Extract the [X, Y] coordinate from the center of the cell holding the provided text.  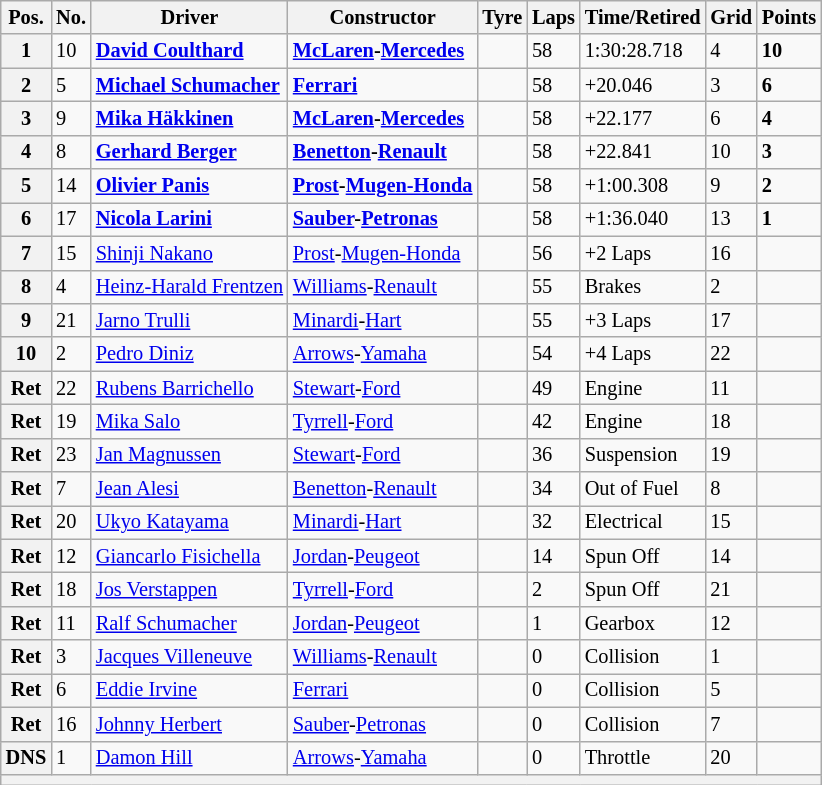
Brakes [643, 287]
Heinz-Harald Frentzen [190, 287]
34 [554, 489]
Mika Häkkinen [190, 118]
Laps [554, 17]
+1:00.308 [643, 186]
Electrical [643, 522]
Jean Alesi [190, 489]
Damon Hill [190, 758]
Ukyo Katayama [190, 522]
Driver [190, 17]
Jacques Villeneuve [190, 657]
Out of Fuel [643, 489]
Tyre [502, 17]
+20.046 [643, 85]
Jan Magnussen [190, 455]
Constructor [382, 17]
+22.841 [643, 152]
49 [554, 388]
36 [554, 455]
42 [554, 421]
DNS [26, 758]
Suspension [643, 455]
23 [71, 455]
Pos. [26, 17]
Rubens Barrichello [190, 388]
Jarno Trulli [190, 320]
+4 Laps [643, 354]
+3 Laps [643, 320]
Gearbox [643, 623]
Eddie Irvine [190, 690]
Time/Retired [643, 17]
Giancarlo Fisichella [190, 556]
Michael Schumacher [190, 85]
Gerhard Berger [190, 152]
Pedro Diniz [190, 354]
Ralf Schumacher [190, 623]
32 [554, 522]
Mika Salo [190, 421]
Nicola Larini [190, 219]
+2 Laps [643, 253]
No. [71, 17]
Jos Verstappen [190, 589]
56 [554, 253]
+22.177 [643, 118]
Olivier Panis [190, 186]
Grid [731, 17]
54 [554, 354]
+1:36.040 [643, 219]
13 [731, 219]
Shinji Nakano [190, 253]
Points [789, 17]
David Coulthard [190, 51]
1:30:28.718 [643, 51]
Throttle [643, 758]
Johnny Herbert [190, 724]
